Scan for the cell matching the given text and deliver its [X, Y] coordinate at center. 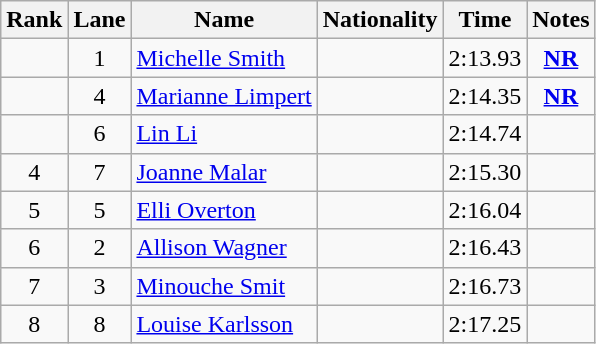
2:13.93 [485, 58]
2:16.04 [485, 210]
Allison Wagner [224, 248]
2:14.74 [485, 134]
Marianne Limpert [224, 96]
Rank [34, 20]
2:16.43 [485, 248]
Lane [100, 20]
Nationality [380, 20]
Michelle Smith [224, 58]
Elli Overton [224, 210]
Louise Karlsson [224, 324]
Time [485, 20]
Lin Li [224, 134]
2:16.73 [485, 286]
Joanne Malar [224, 172]
1 [100, 58]
Name [224, 20]
Notes [561, 20]
2:15.30 [485, 172]
2 [100, 248]
Minouche Smit [224, 286]
2:14.35 [485, 96]
3 [100, 286]
2:17.25 [485, 324]
